Identify which cell holds the provided text, then report its (X, Y) central coordinate. 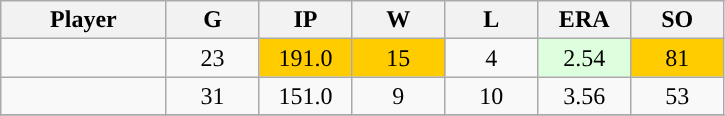
W (398, 20)
81 (678, 58)
9 (398, 96)
15 (398, 58)
10 (492, 96)
3.56 (584, 96)
4 (492, 58)
31 (212, 96)
ERA (584, 20)
23 (212, 58)
L (492, 20)
191.0 (306, 58)
SO (678, 20)
151.0 (306, 96)
G (212, 20)
Player (84, 20)
2.54 (584, 58)
IP (306, 20)
53 (678, 96)
